Return [X, Y] of the center of cell containing provided text 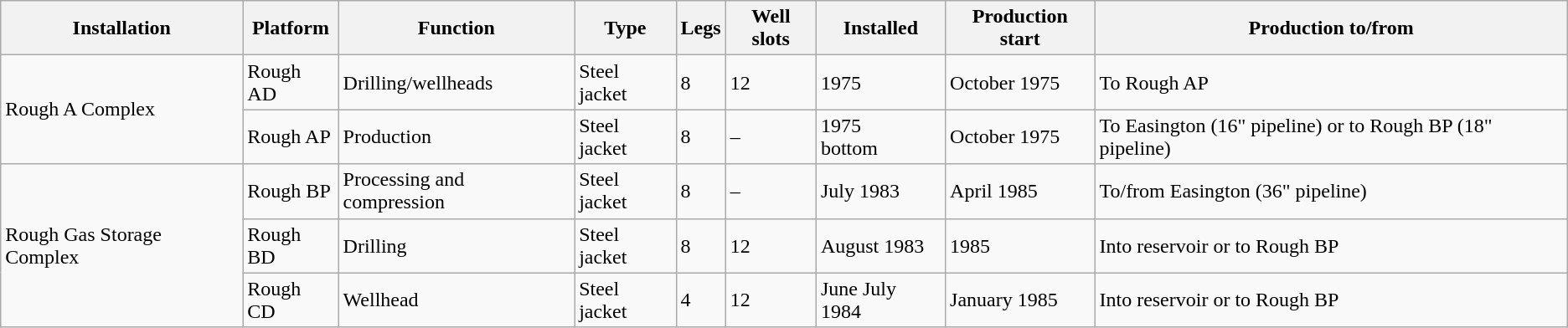
Rough AP [291, 137]
1975bottom [880, 137]
Platform [291, 28]
Well slots [771, 28]
Type [625, 28]
Legs [700, 28]
June July 1984 [880, 300]
4 [700, 300]
Production to/from [1331, 28]
Processing and compression [456, 191]
Drilling/wellheads [456, 82]
July 1983 [880, 191]
1985 [1020, 246]
April 1985 [1020, 191]
To/from Easington (36" pipeline) [1331, 191]
August 1983 [880, 246]
Production [456, 137]
Rough BD [291, 246]
Rough Gas Storage Complex [122, 246]
Rough CD [291, 300]
Rough AD [291, 82]
Wellhead [456, 300]
Installed [880, 28]
Rough A Complex [122, 110]
Production start [1020, 28]
1975 [880, 82]
Installation [122, 28]
To Easington (16" pipeline) or to Rough BP (18" pipeline) [1331, 137]
Drilling [456, 246]
Function [456, 28]
To Rough AP [1331, 82]
January 1985 [1020, 300]
Rough BP [291, 191]
